Output the [X, Y] coordinate of the center of the cell containing the given text.  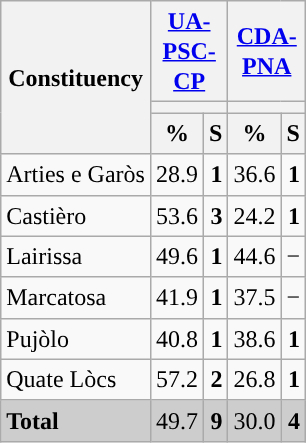
49.6 [176, 256]
Arties e Garòs [76, 174]
Marcatosa [76, 298]
Lairissa [76, 256]
CDA-PNA [267, 52]
Constituency [76, 78]
53.6 [176, 216]
36.6 [254, 174]
2 [216, 380]
3 [216, 216]
UA-PSC-CP [188, 52]
9 [216, 420]
24.2 [254, 216]
Pujòlo [76, 338]
30.0 [254, 420]
41.9 [176, 298]
Quate Lòcs [76, 380]
57.2 [176, 380]
44.6 [254, 256]
Castièro [76, 216]
4 [294, 420]
26.8 [254, 380]
40.8 [176, 338]
49.7 [176, 420]
Total [76, 420]
38.6 [254, 338]
37.5 [254, 298]
28.9 [176, 174]
